Return the [X, Y] coordinate for the center point of the cell that contains the specified text.  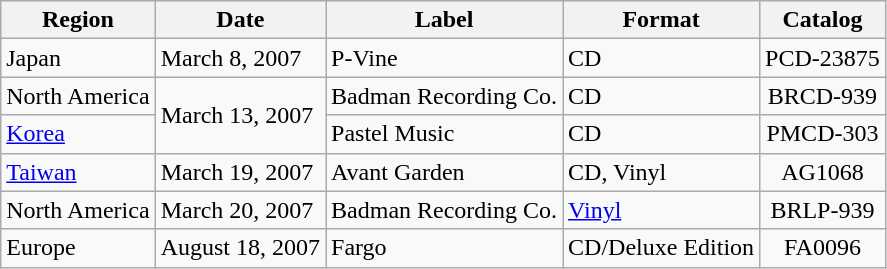
PCD-23875 [823, 58]
Pastel Music [444, 134]
CD, Vinyl [662, 172]
March 20, 2007 [240, 210]
Catalog [823, 20]
Date [240, 20]
Avant Garden [444, 172]
August 18, 2007 [240, 248]
CD/Deluxe Edition [662, 248]
BRCD-939 [823, 96]
FA0096 [823, 248]
Vinyl [662, 210]
March 19, 2007 [240, 172]
Region [78, 20]
Format [662, 20]
Fargo [444, 248]
Label [444, 20]
March 13, 2007 [240, 115]
March 8, 2007 [240, 58]
Japan [78, 58]
Korea [78, 134]
P-Vine [444, 58]
BRLP-939 [823, 210]
Europe [78, 248]
AG1068 [823, 172]
Taiwan [78, 172]
PMCD-303 [823, 134]
